From the cell containing the given text, extract its center point as (X, Y) coordinate. 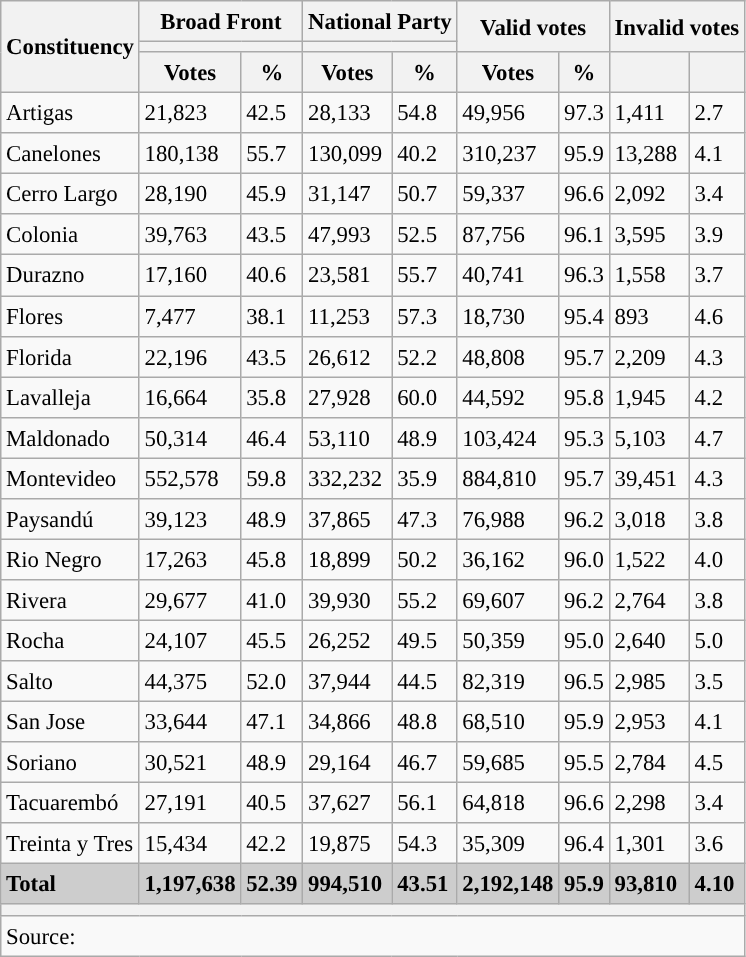
3.7 (716, 276)
44.5 (424, 682)
Constituency (70, 47)
2,985 (649, 682)
Source: (373, 936)
59.8 (272, 478)
50,359 (508, 640)
1,522 (649, 560)
42.2 (272, 844)
Maldonado (70, 438)
95.4 (584, 316)
332,232 (348, 478)
68,510 (508, 722)
56.1 (424, 804)
1,558 (649, 276)
38.1 (272, 316)
Valid votes (533, 26)
15,434 (190, 844)
33,644 (190, 722)
3.9 (716, 234)
1,301 (649, 844)
4.7 (716, 438)
26,612 (348, 356)
35.8 (272, 398)
96.3 (584, 276)
Treinta y Tres (70, 844)
Invalid votes (676, 26)
Rio Negro (70, 560)
2,092 (649, 194)
59,337 (508, 194)
4.5 (716, 762)
52.2 (424, 356)
310,237 (508, 154)
37,865 (348, 520)
180,138 (190, 154)
Durazno (70, 276)
Soriano (70, 762)
27,191 (190, 804)
45.5 (272, 640)
37,944 (348, 682)
3,595 (649, 234)
39,123 (190, 520)
3.5 (716, 682)
552,578 (190, 478)
2.7 (716, 114)
2,953 (649, 722)
40.2 (424, 154)
23,581 (348, 276)
5.0 (716, 640)
5,103 (649, 438)
2,764 (649, 600)
29,164 (348, 762)
Rocha (70, 640)
46.7 (424, 762)
35,309 (508, 844)
29,677 (190, 600)
2,640 (649, 640)
41.0 (272, 600)
87,756 (508, 234)
22,196 (190, 356)
4.2 (716, 398)
39,451 (649, 478)
18,730 (508, 316)
69,607 (508, 600)
Canelones (70, 154)
1,411 (649, 114)
47,993 (348, 234)
19,875 (348, 844)
52.39 (272, 884)
Flores (70, 316)
2,784 (649, 762)
1,945 (649, 398)
7,477 (190, 316)
103,424 (508, 438)
13,288 (649, 154)
34,866 (348, 722)
35.9 (424, 478)
53,110 (348, 438)
27,928 (348, 398)
Tacuarembó (70, 804)
52.5 (424, 234)
24,107 (190, 640)
17,263 (190, 560)
San Jose (70, 722)
Artigas (70, 114)
95.5 (584, 762)
96.1 (584, 234)
64,818 (508, 804)
82,319 (508, 682)
96.0 (584, 560)
44,375 (190, 682)
2,209 (649, 356)
2,192,148 (508, 884)
2,298 (649, 804)
39,763 (190, 234)
17,160 (190, 276)
48.8 (424, 722)
28,190 (190, 194)
54.8 (424, 114)
45.9 (272, 194)
Total (70, 884)
76,988 (508, 520)
47.3 (424, 520)
893 (649, 316)
93,810 (649, 884)
3,018 (649, 520)
36,162 (508, 560)
40.6 (272, 276)
45.8 (272, 560)
1,197,638 (190, 884)
3.6 (716, 844)
43.51 (424, 884)
95.0 (584, 640)
47.1 (272, 722)
50.7 (424, 194)
Cerro Largo (70, 194)
11,253 (348, 316)
4.6 (716, 316)
37,627 (348, 804)
40.5 (272, 804)
96.4 (584, 844)
Paysandú (70, 520)
42.5 (272, 114)
Lavalleja (70, 398)
28,133 (348, 114)
48,808 (508, 356)
16,664 (190, 398)
30,521 (190, 762)
95.3 (584, 438)
884,810 (508, 478)
994,510 (348, 884)
21,823 (190, 114)
Broad Front (221, 22)
Salto (70, 682)
52.0 (272, 682)
Montevideo (70, 478)
49,956 (508, 114)
97.3 (584, 114)
60.0 (424, 398)
18,899 (348, 560)
Rivera (70, 600)
46.4 (272, 438)
95.8 (584, 398)
55.2 (424, 600)
57.3 (424, 316)
59,685 (508, 762)
26,252 (348, 640)
49.5 (424, 640)
50,314 (190, 438)
40,741 (508, 276)
96.5 (584, 682)
54.3 (424, 844)
4.0 (716, 560)
39,930 (348, 600)
Colonia (70, 234)
National Party (380, 22)
4.10 (716, 884)
50.2 (424, 560)
130,099 (348, 154)
Florida (70, 356)
44,592 (508, 398)
31,147 (348, 194)
